Identify which cell holds the provided text, then report its (X, Y) central coordinate. 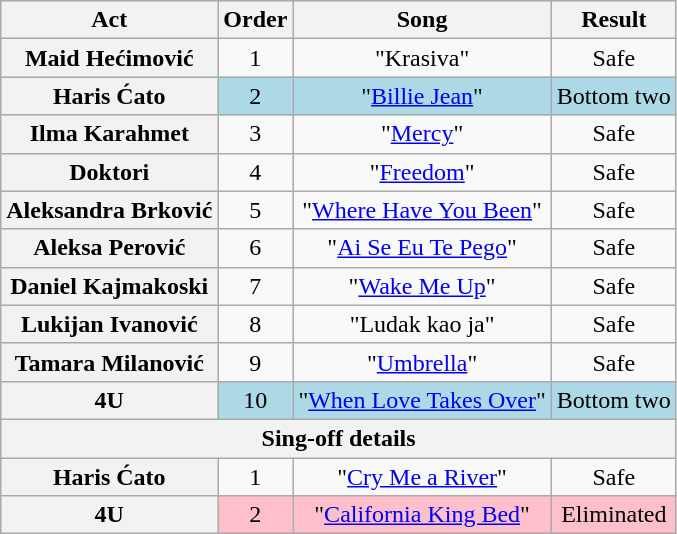
Doktori (110, 172)
10 (256, 400)
Result (614, 20)
3 (256, 134)
7 (256, 286)
"Ai Se Eu Te Pego" (422, 248)
Ilma Karahmet (110, 134)
Tamara Milanović (110, 362)
Aleksandra Brković (110, 210)
Daniel Kajmakoski (110, 286)
"Where Have You Been" (422, 210)
"When Love Takes Over" (422, 400)
Eliminated (614, 515)
"Umbrella" (422, 362)
"California King Bed" (422, 515)
Maid Hećimović (110, 58)
Sing-off details (339, 438)
"Freedom" (422, 172)
"Mercy" (422, 134)
6 (256, 248)
Act (110, 20)
9 (256, 362)
"Ludak kao ja" (422, 324)
"Billie Jean" (422, 96)
5 (256, 210)
Aleksa Perović (110, 248)
4 (256, 172)
"Cry Me a River" (422, 477)
"Wake Me Up" (422, 286)
8 (256, 324)
"Krasiva" (422, 58)
Song (422, 20)
Lukijan Ivanović (110, 324)
Order (256, 20)
